Detect which cell encompasses the target text, then output its [X, Y] center coordinate. 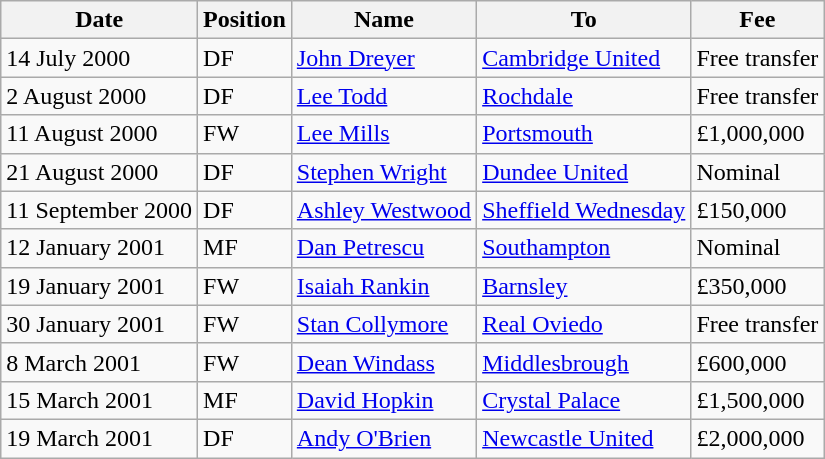
Lee Todd [384, 96]
Dundee United [584, 172]
Dean Windass [384, 362]
£1,000,000 [758, 134]
Crystal Palace [584, 400]
Portsmouth [584, 134]
8 March 2001 [100, 362]
11 September 2000 [100, 210]
Lee Mills [384, 134]
Stan Collymore [384, 324]
Real Oviedo [584, 324]
Date [100, 20]
Fee [758, 20]
Southampton [584, 248]
21 August 2000 [100, 172]
Rochdale [584, 96]
John Dreyer [384, 58]
£1,500,000 [758, 400]
Barnsley [584, 286]
£2,000,000 [758, 438]
Ashley Westwood [384, 210]
Andy O'Brien [384, 438]
Newcastle United [584, 438]
£600,000 [758, 362]
Cambridge United [584, 58]
Middlesbrough [584, 362]
To [584, 20]
£350,000 [758, 286]
Dan Petrescu [384, 248]
Sheffield Wednesday [584, 210]
12 January 2001 [100, 248]
19 March 2001 [100, 438]
19 January 2001 [100, 286]
Position [245, 20]
14 July 2000 [100, 58]
15 March 2001 [100, 400]
Name [384, 20]
Isaiah Rankin [384, 286]
2 August 2000 [100, 96]
Stephen Wright [384, 172]
David Hopkin [384, 400]
30 January 2001 [100, 324]
£150,000 [758, 210]
11 August 2000 [100, 134]
